Pinpoint the cell where the given text exists, returning its (x, y) midpoint coordinate. 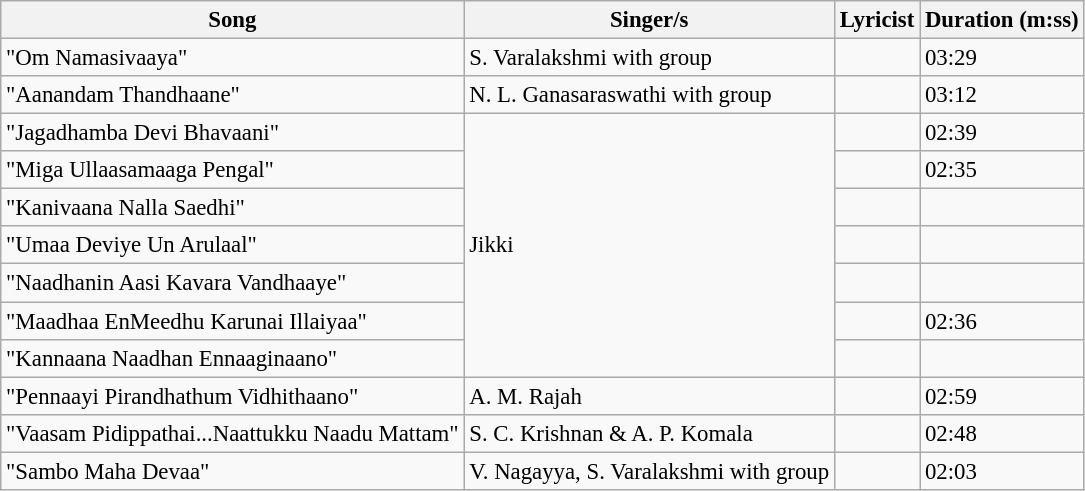
"Sambo Maha Devaa" (232, 471)
"Miga Ullaasamaaga Pengal" (232, 170)
02:48 (1002, 433)
"Maadhaa EnMeedhu Karunai Illaiyaa" (232, 321)
Singer/s (649, 20)
"Kanivaana Nalla Saedhi" (232, 208)
N. L. Ganasaraswathi with group (649, 95)
"Jagadhamba Devi Bhavaani" (232, 133)
S. Varalakshmi with group (649, 58)
V. Nagayya, S. Varalakshmi with group (649, 471)
02:39 (1002, 133)
"Pennaayi Pirandhathum Vidhithaano" (232, 396)
02:35 (1002, 170)
"Aanandam Thandhaane" (232, 95)
"Vaasam Pidippathai...Naattukku Naadu Mattam" (232, 433)
Song (232, 20)
"Naadhanin Aasi Kavara Vandhaaye" (232, 283)
"Om Namasivaaya" (232, 58)
S. C. Krishnan & A. P. Komala (649, 433)
03:29 (1002, 58)
02:03 (1002, 471)
02:59 (1002, 396)
"Kannaana Naadhan Ennaaginaano" (232, 358)
Jikki (649, 246)
Lyricist (876, 20)
A. M. Rajah (649, 396)
"Umaa Deviye Un Arulaal" (232, 245)
Duration (m:ss) (1002, 20)
03:12 (1002, 95)
02:36 (1002, 321)
